Return (x, y) of the center of cell containing provided text 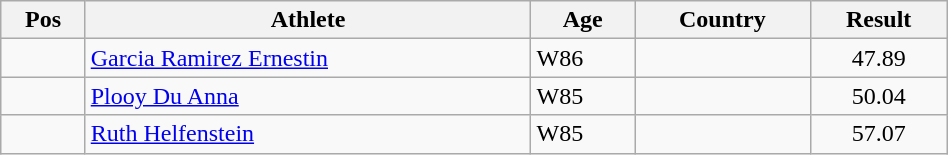
47.89 (878, 58)
Country (722, 20)
W86 (583, 58)
Pos (43, 20)
Result (878, 20)
Garcia Ramirez Ernestin (308, 58)
50.04 (878, 96)
Ruth Helfenstein (308, 134)
Plooy Du Anna (308, 96)
Age (583, 20)
Athlete (308, 20)
57.07 (878, 134)
